Detect which cell encompasses the target text, then output its (x, y) center coordinate. 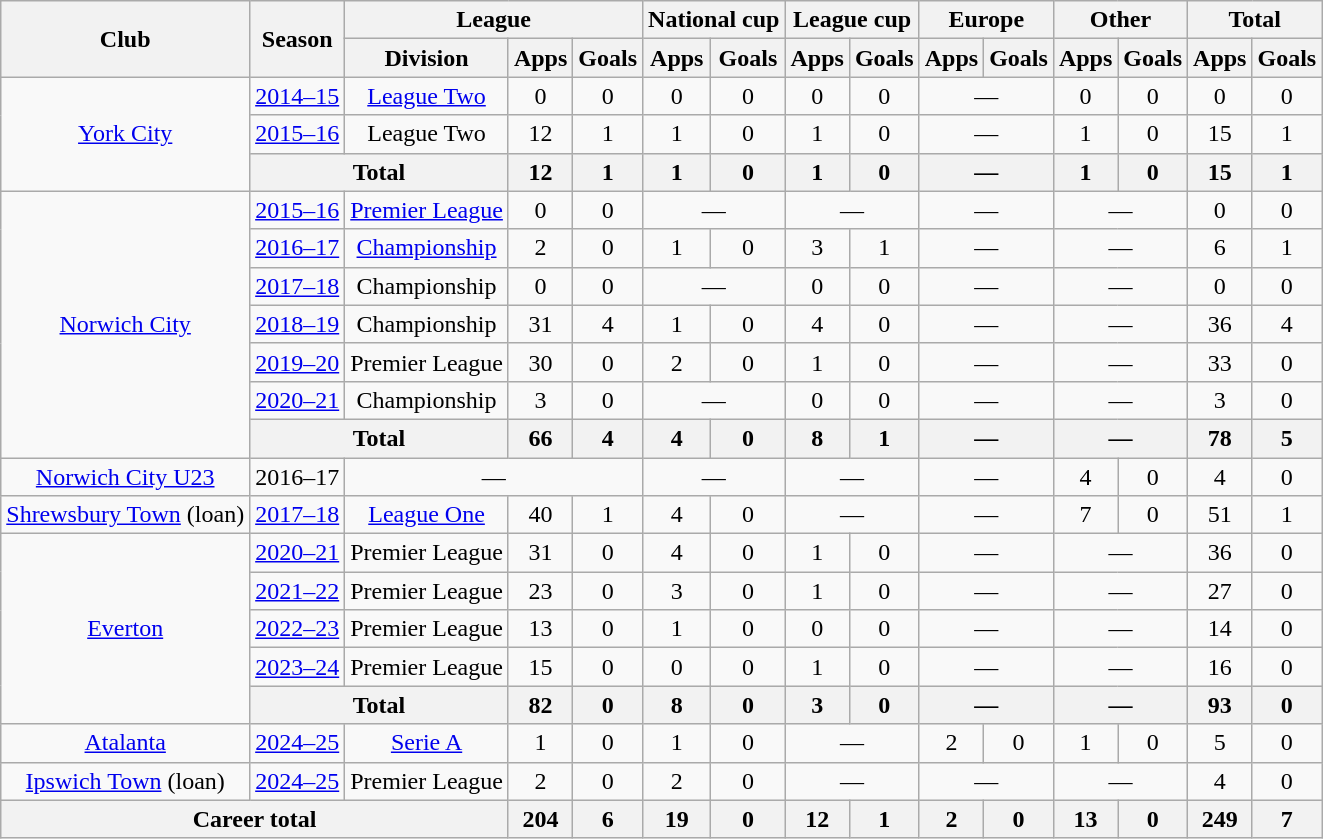
Atalanta (126, 743)
78 (1220, 438)
19 (677, 819)
66 (540, 438)
York City (126, 134)
Europe (986, 20)
93 (1220, 705)
Shrewsbury Town (loan) (126, 515)
Serie A (427, 743)
Everton (126, 629)
Career total (255, 819)
League (494, 20)
27 (1220, 591)
Norwich City (126, 324)
League One (427, 515)
Club (126, 39)
2014–15 (298, 96)
249 (1220, 819)
National cup (714, 20)
40 (540, 515)
82 (540, 705)
2023–24 (298, 667)
Other (1120, 20)
Season (298, 39)
Ipswich Town (loan) (126, 781)
204 (540, 819)
16 (1220, 667)
2019–20 (298, 362)
51 (1220, 515)
2021–22 (298, 591)
23 (540, 591)
Norwich City U23 (126, 477)
Division (427, 58)
30 (540, 362)
33 (1220, 362)
2022–23 (298, 629)
14 (1220, 629)
2018–19 (298, 324)
League cup (852, 20)
